Determine the (x, y) coordinate at the center of the cell enclosing the given text.  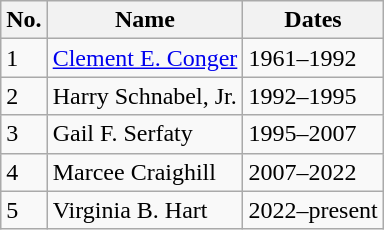
Marcee Craighill (145, 172)
3 (24, 134)
Harry Schnabel, Jr. (145, 96)
Gail F. Serfaty (145, 134)
1961–1992 (313, 58)
Virginia B. Hart (145, 210)
Clement E. Conger (145, 58)
4 (24, 172)
Dates (313, 20)
2007–2022 (313, 172)
1995–2007 (313, 134)
No. (24, 20)
Name (145, 20)
2022–present (313, 210)
2 (24, 96)
5 (24, 210)
1 (24, 58)
1992–1995 (313, 96)
